For the text-containing cell, return its midpoint in (X, Y) coordinate format. 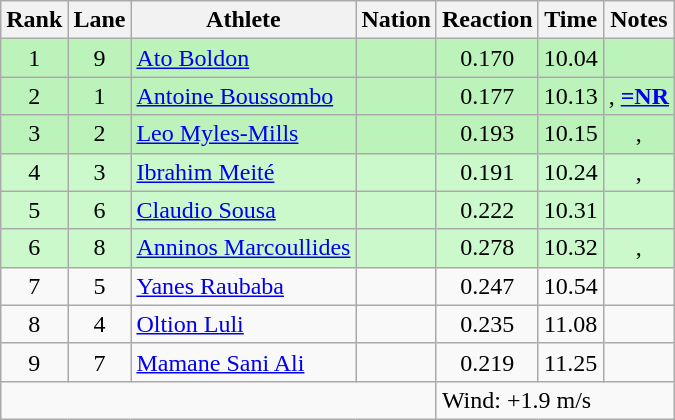
0.278 (487, 248)
Athlete (244, 20)
10.13 (570, 96)
11.08 (570, 324)
10.32 (570, 248)
0.177 (487, 96)
0.247 (487, 286)
Oltion Luli (244, 324)
Mamane Sani Ali (244, 362)
11.25 (570, 362)
Claudio Sousa (244, 210)
Wind: +1.9 m/s (555, 400)
Ato Boldon (244, 58)
0.191 (487, 172)
Nation (396, 20)
10.15 (570, 134)
Lane (100, 20)
0.219 (487, 362)
Ibrahim Meité (244, 172)
Time (570, 20)
Anninos Marcoullides (244, 248)
0.193 (487, 134)
0.235 (487, 324)
Reaction (487, 20)
, =NR (638, 96)
10.31 (570, 210)
Antoine Boussombo (244, 96)
0.170 (487, 58)
Rank (34, 20)
10.54 (570, 286)
Leo Myles-Mills (244, 134)
10.24 (570, 172)
10.04 (570, 58)
0.222 (487, 210)
Yanes Raubaba (244, 286)
Notes (638, 20)
